From the cell containing the given text, extract its center point as [X, Y] coordinate. 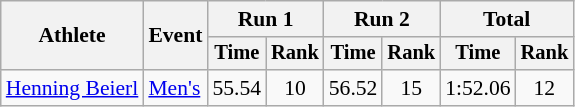
1:52.06 [478, 88]
Run 1 [265, 19]
Event [175, 36]
12 [545, 88]
Henning Beierl [72, 88]
10 [295, 88]
Total [506, 19]
Athlete [72, 36]
Men's [175, 88]
Run 2 [382, 19]
15 [411, 88]
55.54 [236, 88]
56.52 [354, 88]
